Scan for the cell matching the given text and deliver its [X, Y] coordinate at center. 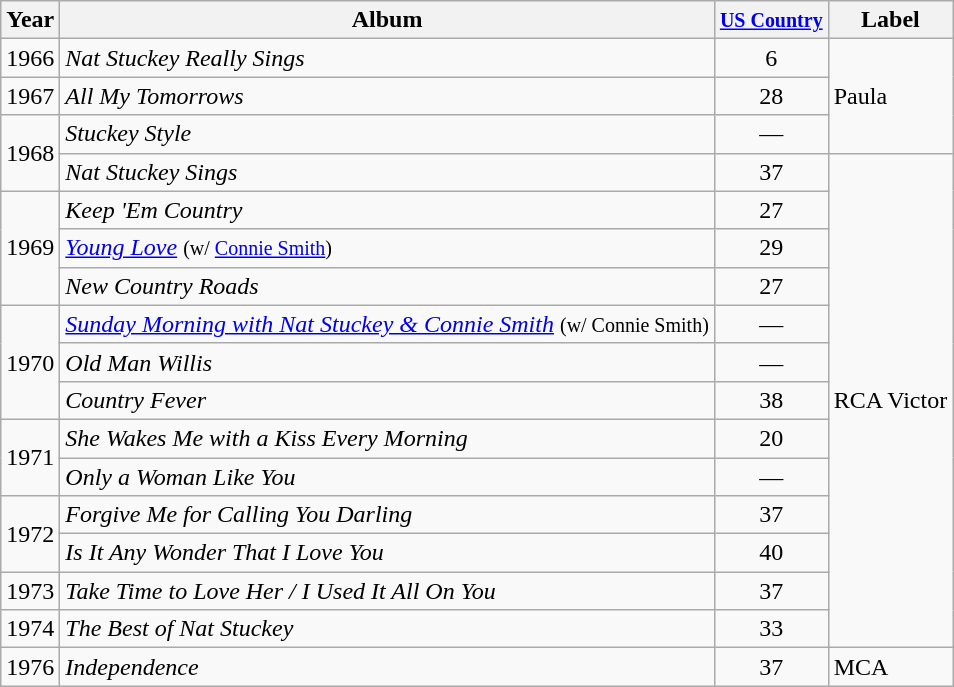
1966 [30, 58]
Album [388, 20]
1973 [30, 591]
Country Fever [388, 400]
Young Love (w/ Connie Smith) [388, 248]
She Wakes Me with a Kiss Every Morning [388, 438]
1974 [30, 629]
Is It Any Wonder That I Love You [388, 553]
6 [771, 58]
All My Tomorrows [388, 96]
29 [771, 248]
1969 [30, 248]
New Country Roads [388, 286]
28 [771, 96]
Year [30, 20]
Nat Stuckey Sings [388, 172]
1976 [30, 667]
1971 [30, 457]
1968 [30, 153]
Forgive Me for Calling You Darling [388, 515]
Only a Woman Like You [388, 477]
RCA Victor [890, 400]
Independence [388, 667]
The Best of Nat Stuckey [388, 629]
MCA [890, 667]
Nat Stuckey Really Sings [388, 58]
Label [890, 20]
Old Man Willis [388, 362]
33 [771, 629]
20 [771, 438]
Stuckey Style [388, 134]
Keep 'Em Country [388, 210]
Take Time to Love Her / I Used It All On You [388, 591]
38 [771, 400]
Sunday Morning with Nat Stuckey & Connie Smith (w/ Connie Smith) [388, 324]
40 [771, 553]
US Country [771, 20]
1972 [30, 534]
1967 [30, 96]
Paula [890, 96]
1970 [30, 362]
